Determine the (X, Y) coordinate at the center of the cell enclosing the given text.  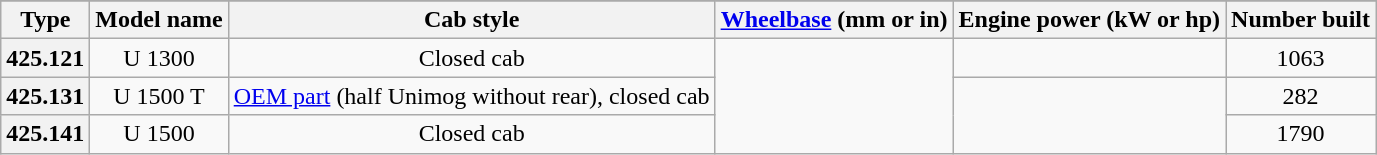
Model name (159, 20)
Wheelbase (mm or in) (834, 20)
282 (1301, 96)
1790 (1301, 134)
OEM part (half Unimog without rear), closed cab (472, 96)
Type (46, 20)
425.131 (46, 96)
Number built (1301, 20)
1063 (1301, 58)
425.141 (46, 134)
U 1500 T (159, 96)
Engine power (kW or hp) (1089, 20)
U 1300 (159, 58)
425.121 (46, 58)
Cab style (472, 20)
U 1500 (159, 134)
